For the text-containing cell, return its midpoint in (x, y) coordinate format. 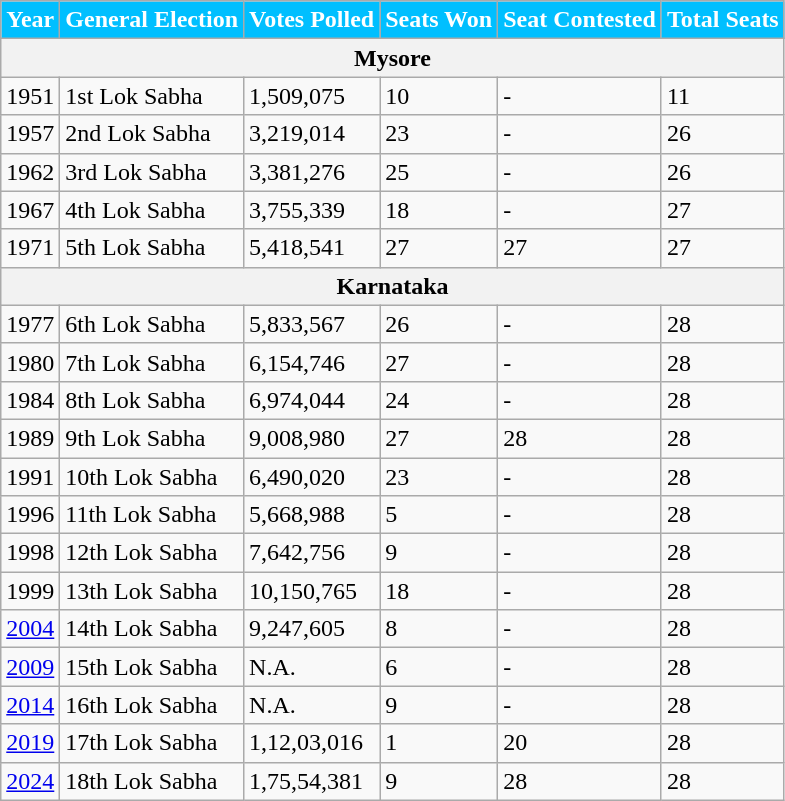
3,381,276 (312, 172)
1999 (30, 591)
1962 (30, 172)
5 (439, 515)
17th Lok Sabha (152, 743)
7,642,756 (312, 553)
6,974,044 (312, 400)
3rd Lok Sabha (152, 172)
16th Lok Sabha (152, 705)
14th Lok Sabha (152, 629)
Mysore (392, 58)
25 (439, 172)
1957 (30, 134)
13th Lok Sabha (152, 591)
10,150,765 (312, 591)
2009 (30, 667)
6th Lok Sabha (152, 324)
2024 (30, 781)
General Election (152, 20)
24 (439, 400)
2004 (30, 629)
8 (439, 629)
Seat Contested (580, 20)
Votes Polled (312, 20)
2nd Lok Sabha (152, 134)
15th Lok Sabha (152, 667)
3,755,339 (312, 210)
1967 (30, 210)
1980 (30, 362)
5,833,567 (312, 324)
9,008,980 (312, 438)
12th Lok Sabha (152, 553)
2014 (30, 705)
5th Lok Sabha (152, 248)
6 (439, 667)
4th Lok Sabha (152, 210)
8th Lok Sabha (152, 400)
10 (439, 96)
Karnataka (392, 286)
20 (580, 743)
3,219,014 (312, 134)
5,668,988 (312, 515)
11 (722, 96)
1951 (30, 96)
7th Lok Sabha (152, 362)
1977 (30, 324)
1971 (30, 248)
6,490,020 (312, 477)
1984 (30, 400)
1,509,075 (312, 96)
9th Lok Sabha (152, 438)
1,75,54,381 (312, 781)
1991 (30, 477)
10th Lok Sabha (152, 477)
5,418,541 (312, 248)
1,12,03,016 (312, 743)
1st Lok Sabha (152, 96)
6,154,746 (312, 362)
1996 (30, 515)
9,247,605 (312, 629)
Total Seats (722, 20)
18th Lok Sabha (152, 781)
2019 (30, 743)
1998 (30, 553)
Seats Won (439, 20)
1989 (30, 438)
Year (30, 20)
11th Lok Sabha (152, 515)
1 (439, 743)
